Return (X, Y) of the center of cell containing provided text 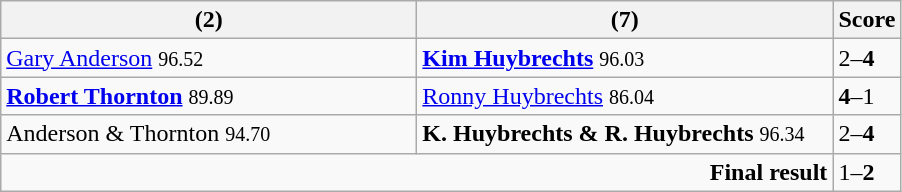
Kim Huybrechts 96.03 (625, 58)
1–2 (867, 172)
(7) (625, 20)
K. Huybrechts & R. Huybrechts 96.34 (625, 134)
Final result (417, 172)
Gary Anderson 96.52 (209, 58)
4–1 (867, 96)
Ronny Huybrechts 86.04 (625, 96)
Score (867, 20)
(2) (209, 20)
Anderson & Thornton 94.70 (209, 134)
Robert Thornton 89.89 (209, 96)
